Detect which cell encompasses the target text, then output its [X, Y] center coordinate. 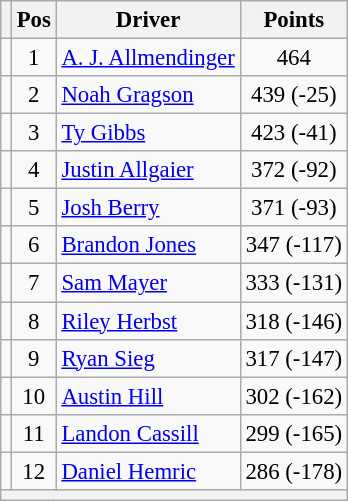
Justin Allgaier [148, 170]
Driver [148, 20]
6 [34, 245]
8 [34, 321]
Sam Mayer [148, 283]
4 [34, 170]
A. J. Allmendinger [148, 58]
Ty Gibbs [148, 133]
333 (-131) [294, 283]
464 [294, 58]
9 [34, 358]
347 (-117) [294, 245]
Josh Berry [148, 208]
2 [34, 95]
3 [34, 133]
Points [294, 20]
5 [34, 208]
Ryan Sieg [148, 358]
299 (-165) [294, 433]
439 (-25) [294, 95]
Noah Gragson [148, 95]
318 (-146) [294, 321]
Pos [34, 20]
423 (-41) [294, 133]
286 (-178) [294, 471]
Landon Cassill [148, 433]
7 [34, 283]
Austin Hill [148, 396]
302 (-162) [294, 396]
11 [34, 433]
317 (-147) [294, 358]
371 (-93) [294, 208]
Riley Herbst [148, 321]
Brandon Jones [148, 245]
Daniel Hemric [148, 471]
12 [34, 471]
10 [34, 396]
372 (-92) [294, 170]
1 [34, 58]
